Identify which cell holds the provided text, then report its (X, Y) central coordinate. 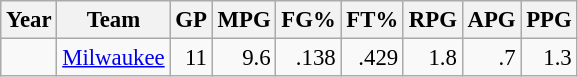
Milwaukee (114, 58)
GP (191, 20)
.429 (372, 58)
.138 (308, 58)
PPG (549, 20)
FT% (372, 20)
1.3 (549, 58)
APG (492, 20)
1.8 (432, 58)
11 (191, 58)
Year (29, 20)
MPG (244, 20)
9.6 (244, 58)
FG% (308, 20)
RPG (432, 20)
.7 (492, 58)
Team (114, 20)
